Locate the cell with the specified text and output its (x, y) center coordinate. 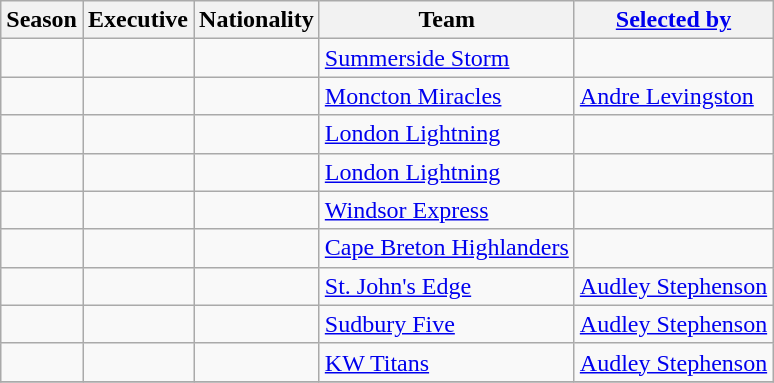
Moncton Miracles (446, 96)
Season (42, 20)
Team (446, 20)
KW Titans (446, 362)
Cape Breton Highlanders (446, 248)
Summerside Storm (446, 58)
Windsor Express (446, 210)
Executive (138, 20)
Sudbury Five (446, 324)
Andre Levingston (673, 96)
Selected by (673, 20)
Nationality (257, 20)
St. John's Edge (446, 286)
